Provide the (X, Y) coordinate of the cell's center where the given text is located.  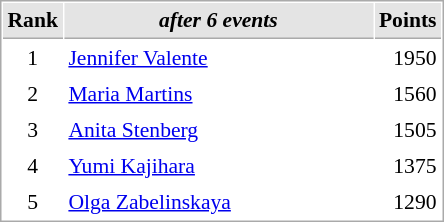
1290 (408, 201)
Olga Zabelinskaya (218, 201)
2 (32, 93)
Jennifer Valente (218, 57)
Yumi Kajihara (218, 165)
Maria Martins (218, 93)
3 (32, 129)
Points (408, 21)
Anita Stenberg (218, 129)
1 (32, 57)
1375 (408, 165)
Rank (32, 21)
1560 (408, 93)
after 6 events (218, 21)
1950 (408, 57)
5 (32, 201)
4 (32, 165)
1505 (408, 129)
